Capture the cell that displays the provided text and extract its (X, Y) central coordinate. 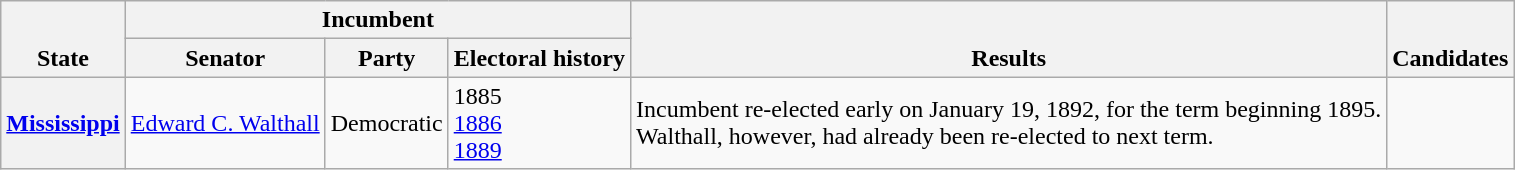
1885 1886 1889 (539, 123)
Incumbent (378, 20)
Electoral history (539, 58)
Edward C. Walthall (225, 123)
Senator (225, 58)
Democratic (386, 123)
Candidates (1450, 39)
Party (386, 58)
Incumbent re-elected early on January 19, 1892, for the term beginning 1895.Walthall, however, had already been re-elected to next term. (1009, 123)
State (63, 39)
Mississippi (63, 123)
Results (1009, 39)
